Capture the cell that displays the provided text and extract its [x, y] central coordinate. 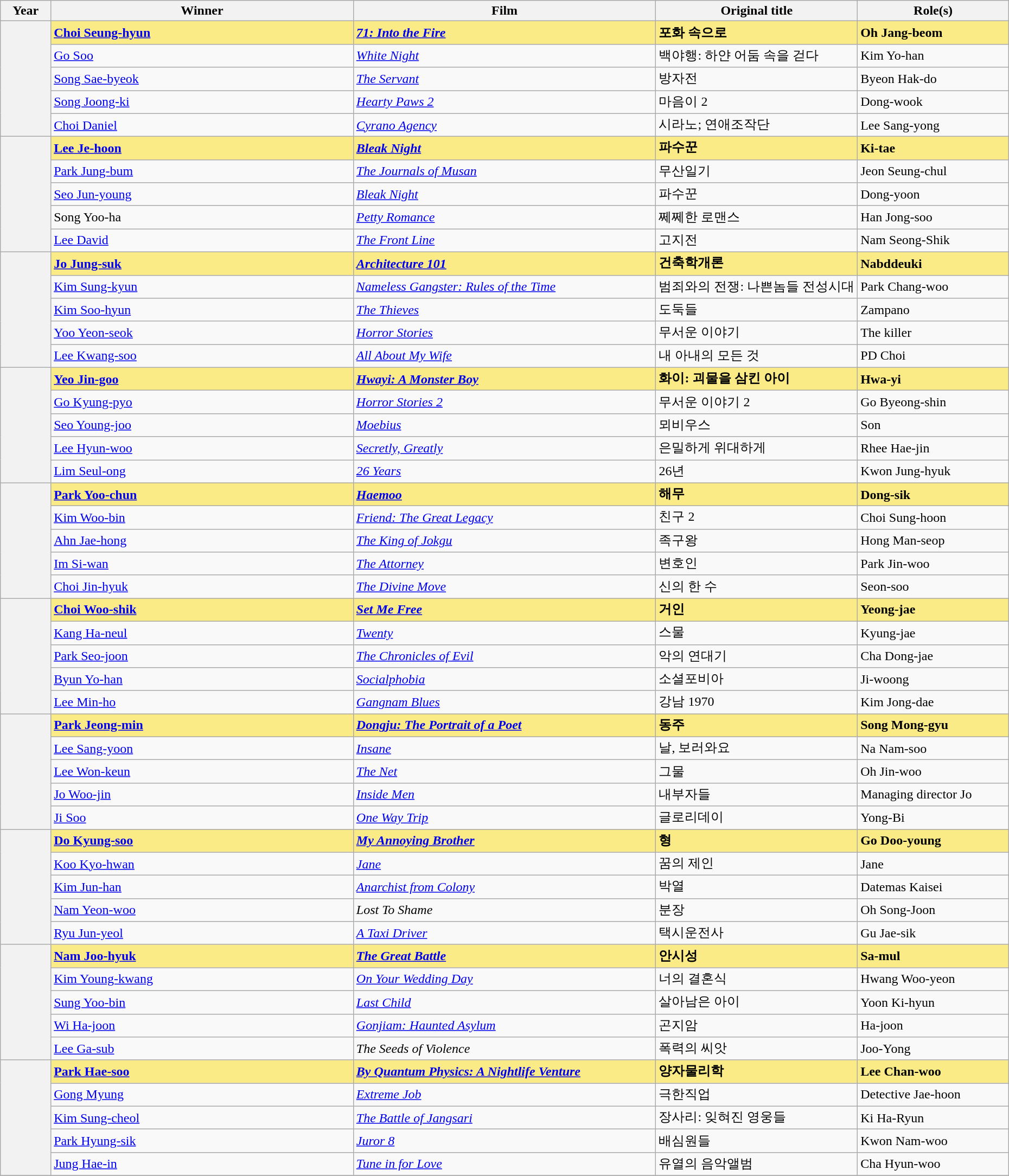
Lost To Shame [504, 910]
The Battle of Jangsari [504, 1117]
Yoo Yeon-seok [202, 333]
Lee Chan-woo [933, 1072]
On Your Wedding Day [504, 980]
Sa-mul [933, 956]
Choi Jin-hyuk [202, 587]
날, 보러와요 [757, 749]
내 아내의 모든 것 [757, 356]
The Great Battle [504, 956]
화이: 괴물을 삼킨 아이 [757, 379]
Ki-tae [933, 149]
건축학개론 [757, 264]
Wi Ha-joon [202, 1025]
Kim Jun-han [202, 887]
Friend: The Great Legacy [504, 517]
My Annoying Brother [504, 841]
The Attorney [504, 564]
형 [757, 841]
Role(s) [933, 11]
곤지암 [757, 1025]
Song Yoo-ha [202, 217]
범죄와의 전쟁: 나쁜놈들 전성시대 [757, 286]
포화 속으로 [757, 33]
악의 연대기 [757, 656]
Dong-yoon [933, 194]
고지전 [757, 241]
Detective Jae-hoon [933, 1095]
Kim Sung-kyun [202, 286]
Choi Daniel [202, 125]
Byun Yo-han [202, 679]
Horror Stories [504, 333]
Original title [757, 11]
The Net [504, 771]
Go Byeong-shin [933, 402]
강남 1970 [757, 702]
폭력의 씨앗 [757, 1049]
무서운 이야기 2 [757, 402]
Kyung-jae [933, 632]
Kim Yo-han [933, 55]
Lee Je-hoon [202, 149]
Son [933, 425]
Yoon Ki-hyun [933, 1002]
Kwon Jung-hyuk [933, 472]
Ahn Jae-hong [202, 540]
무산일기 [757, 171]
Set Me Free [504, 610]
Hwang Woo-yeon [933, 980]
The Servant [504, 79]
Go Doo-young [933, 841]
동주 [757, 726]
Lee Hyun-woo [202, 448]
Park Jeong-min [202, 726]
택시운전사 [757, 933]
Seon-soo [933, 587]
마음이 2 [757, 102]
쩨쩨한 로맨스 [757, 217]
Socialphobia [504, 679]
Jung Hae-in [202, 1164]
Song Mong-gyu [933, 726]
Na Nam-soo [933, 749]
Insane [504, 749]
Yong-Bi [933, 818]
Inside Men [504, 794]
유열의 음악앨범 [757, 1164]
Jeon Seung-chul [933, 171]
Hong Man-seop [933, 540]
Song Joong-ki [202, 102]
Kim Sung-cheol [202, 1117]
By Quantum Physics: A Nightlife Venture [504, 1072]
Nam Joo-hyuk [202, 956]
The Front Line [504, 241]
The Seeds of Violence [504, 1049]
Lee Won-keun [202, 771]
Zampano [933, 310]
Last Child [504, 1002]
Seo Young-joo [202, 425]
Kim Woo-bin [202, 517]
Cha Hyun-woo [933, 1164]
The Journals of Musan [504, 171]
Park Jung-bum [202, 171]
신의 한 수 [757, 587]
Oh Song-Joon [933, 910]
Lee Ga-sub [202, 1049]
Dongju: The Portrait of a Poet [504, 726]
One Way Trip [504, 818]
Rhee Hae-jin [933, 448]
Han Jong-soo [933, 217]
Tune in for Love [504, 1164]
Gonjiam: Haunted Asylum [504, 1025]
배심원들 [757, 1141]
Gangnam Blues [504, 702]
글로리데이 [757, 818]
스물 [757, 632]
장사리: 잊혀진 영웅들 [757, 1117]
양자물리학 [757, 1072]
Gu Jae-sik [933, 933]
시라노; 연애조작단 [757, 125]
Managing director Jo [933, 794]
Kim Young-kwang [202, 980]
Cha Dong-jae [933, 656]
Lee Kwang-soo [202, 356]
해무 [757, 495]
Choi Sung-hoon [933, 517]
Lim Seul-ong [202, 472]
너의 결혼식 [757, 980]
Nam Yeon-woo [202, 910]
Park Yoo-chun [202, 495]
The Thieves [504, 310]
변호인 [757, 564]
Extreme Job [504, 1095]
Anarchist from Colony [504, 887]
족구왕 [757, 540]
Park Seo-joon [202, 656]
Oh Jang-beom [933, 33]
Nabddeuki [933, 264]
Nameless Gangster: Rules of the Time [504, 286]
Kim Jong-dae [933, 702]
Byeon Hak-do [933, 79]
Datemas Kaisei [933, 887]
Gong Myung [202, 1095]
거인 [757, 610]
Oh Jin-woo [933, 771]
Haemoo [504, 495]
Seo Jun-young [202, 194]
Koo Kyo-hwan [202, 864]
Horror Stories 2 [504, 402]
내부자들 [757, 794]
Dong-wook [933, 102]
Film [504, 11]
친구 2 [757, 517]
Ki Ha-Ryun [933, 1117]
Yeong-jae [933, 610]
PD Choi [933, 356]
Petty Romance [504, 217]
Park Hyung-sik [202, 1141]
Architecture 101 [504, 264]
Go Kyung-pyo [202, 402]
극한직업 [757, 1095]
Joo-Yong [933, 1049]
소셜포비아 [757, 679]
A Taxi Driver [504, 933]
방자전 [757, 79]
Ha-joon [933, 1025]
백야행: 하얀 어둠 속을 걷다 [757, 55]
Ji Soo [202, 818]
안시성 [757, 956]
그물 [757, 771]
Winner [202, 11]
26년 [757, 472]
박열 [757, 887]
Song Sae-byeok [202, 79]
Lee Sang-yong [933, 125]
71: Into the Fire [504, 33]
Jo Jung-suk [202, 264]
Moebius [504, 425]
꿈의 제인 [757, 864]
Juror 8 [504, 1141]
도둑들 [757, 310]
살아남은 아이 [757, 1002]
26 Years [504, 472]
분장 [757, 910]
Dong-sik [933, 495]
The Divine Move [504, 587]
The Chronicles of Evil [504, 656]
무서운 이야기 [757, 333]
Park Jin-woo [933, 564]
Im Si-wan [202, 564]
Kim Soo-hyun [202, 310]
Do Kyung-soo [202, 841]
The killer [933, 333]
Ryu Jun-yeol [202, 933]
Ji-woong [933, 679]
Park Chang-woo [933, 286]
White Night [504, 55]
Hwa-yi [933, 379]
Choi Woo-shik [202, 610]
Nam Seong-Shik [933, 241]
뫼비우스 [757, 425]
Lee David [202, 241]
Hwayi: A Monster Boy [504, 379]
Hearty Paws 2 [504, 102]
은밀하게 위대하게 [757, 448]
The King of Jokgu [504, 540]
Lee Min-ho [202, 702]
Choi Seung-hyun [202, 33]
All About My Wife [504, 356]
Twenty [504, 632]
Secretly, Greatly [504, 448]
Lee Sang-yoon [202, 749]
Go Soo [202, 55]
Kang Ha-neul [202, 632]
Kwon Nam-woo [933, 1141]
Jo Woo-jin [202, 794]
Cyrano Agency [504, 125]
Sung Yoo-bin [202, 1002]
Park Hae-soo [202, 1072]
Year [26, 11]
Yeo Jin-goo [202, 379]
